Determine the (X, Y) coordinate at the center of the cell enclosing the given text.  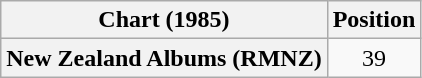
Chart (1985) (164, 20)
Position (374, 20)
New Zealand Albums (RMNZ) (164, 58)
39 (374, 58)
